Locate the cell with the specified text and output its [X, Y] center coordinate. 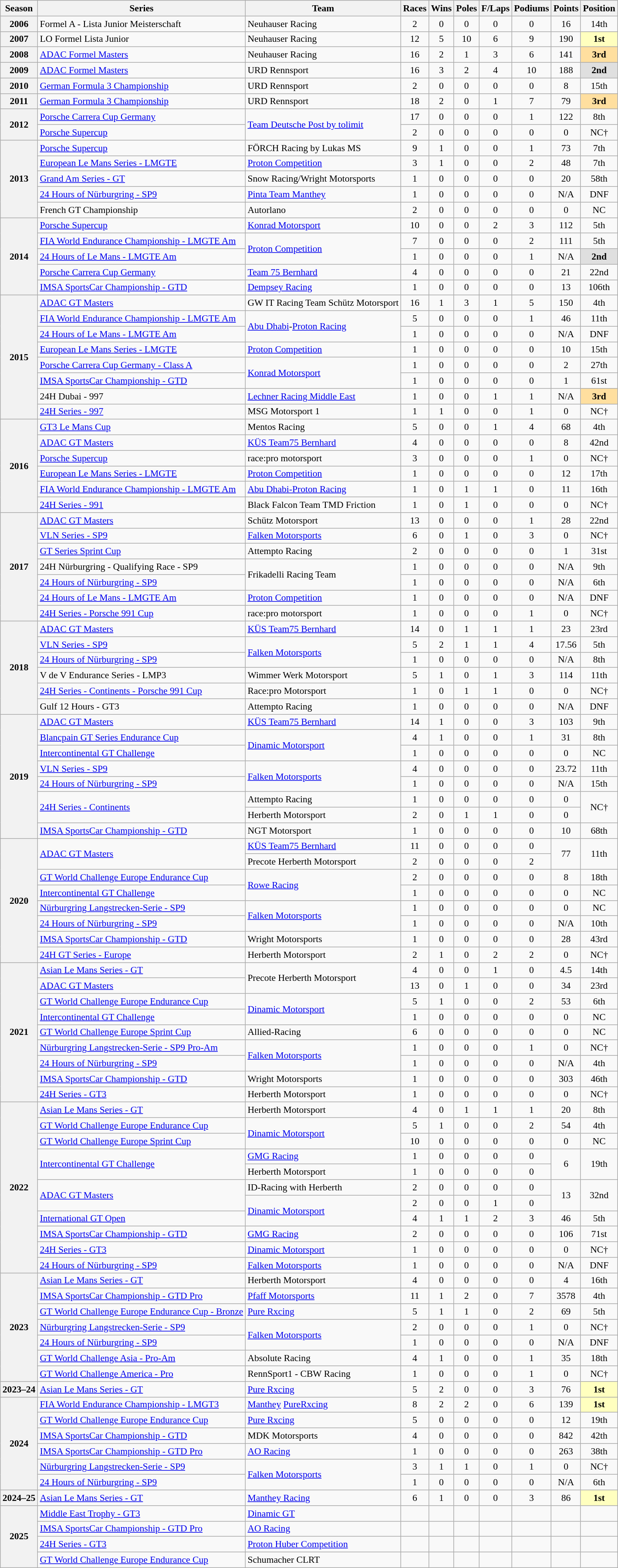
Proton Huber Competition [323, 1544]
Middle East Trophy - GT3 [141, 1514]
Mentos Racing [323, 427]
Pfaff Motorsports [323, 1296]
2019 [19, 776]
2017 [19, 567]
2013 [19, 179]
Porsche Carrera Cup Germany - Class A [141, 365]
111 [566, 241]
42th [599, 1436]
73 [566, 148]
18 [415, 101]
Team [323, 8]
Dinamic GT [323, 1514]
17th [599, 474]
141 [566, 55]
2006 [19, 24]
LO Formel Lista Junior [141, 39]
103 [566, 722]
Lechner Racing Middle East [323, 396]
MDK Motorsports [323, 1436]
71st [599, 1234]
77 [566, 854]
GT3 Le Mans Cup [141, 427]
21 [566, 272]
68 [566, 427]
ID-Racing with Herberth [323, 1188]
190 [566, 39]
61st [599, 381]
GW IT Racing Team Schütz Motorsport [323, 303]
Schütz Motorsport [323, 520]
Season [19, 8]
FIA World Endurance Championship - LMGT3 [141, 1405]
31 [566, 738]
31st [599, 551]
35 [566, 1358]
34 [566, 986]
24H Series - Continents [141, 808]
Absolute Racing [323, 1358]
2010 [19, 86]
Pinta Team Manthey [323, 195]
2012 [19, 125]
38th [599, 1451]
Rowe Racing [323, 885]
Dempsey Racing [323, 287]
International GT Open [141, 1219]
Manthey PureRxcing [323, 1405]
Position [599, 8]
106 [566, 1234]
Frikadelli Racing Team [323, 575]
F/Laps [496, 8]
Blancpain GT Series Endurance Cup [141, 738]
Race:pro Motorsport [323, 691]
263 [566, 1451]
GT World Challenge Asia - Pro-Am [141, 1358]
Podiums [531, 8]
2022 [19, 1188]
68th [599, 831]
23.72 [566, 769]
Black Falcon Team TMD Friction [323, 505]
842 [566, 1436]
2014 [19, 257]
2009 [19, 71]
23 [566, 629]
Wimmer Werk Motorsport [323, 676]
24H Series - Continents - Porsche 991 Cup [141, 691]
Snow Racing/Wright Motorsports [323, 179]
Races [415, 8]
3578 [566, 1296]
Allied-Racing [323, 1032]
24H Series - 991 [141, 505]
Autorlano [323, 210]
Team Deutsche Post by tolimit [323, 125]
106th [599, 287]
32nd [599, 1195]
24H Dubai - 997 [141, 396]
10th [599, 924]
24H GT Series - Europe [141, 955]
2020 [19, 901]
2021 [19, 1032]
French GT Championship [141, 210]
V de V Endurance Series - LMP3 [141, 676]
RennSport1 - CBW Racing [323, 1374]
2024–25 [19, 1498]
114 [566, 676]
2025 [19, 1537]
FÖRCH Racing by Lukas MS [323, 148]
24H Nürburgring - Qualifying Race - SP9 [141, 567]
24H Series - 997 [141, 412]
2011 [19, 101]
303 [566, 1079]
54 [566, 1125]
2008 [19, 55]
46th [599, 1079]
48 [566, 163]
86 [566, 1498]
Nürburgring Langstrecken-Serie - SP9 Pro-Am [141, 1048]
Team 75 Bernhard [323, 272]
2007 [19, 39]
112 [566, 226]
24H Series - Porsche 991 Cup [141, 614]
2023 [19, 1327]
MSG Motorsport 1 [323, 412]
79 [566, 101]
27th [599, 365]
Schumacher CLRT [323, 1560]
GT World Challenge Europe Endurance Cup - Bronze [141, 1312]
GT World Challenge America - Pro [141, 1374]
76 [566, 1389]
53 [566, 1001]
Grand Am Series - GT [141, 179]
2015 [19, 357]
58th [599, 179]
NGT Motorsport [323, 831]
Series [141, 8]
Wins [441, 8]
150 [566, 303]
GT Series Sprint Cup [141, 551]
Gulf 12 Hours - GT3 [141, 706]
2016 [19, 466]
139 [566, 1405]
17 [415, 117]
42nd [599, 443]
2023–24 [19, 1389]
Formel A - Lista Junior Meisterschaft [141, 24]
43rd [599, 939]
69 [566, 1312]
4.5 [566, 970]
2018 [19, 668]
Manthey Racing [323, 1498]
Points [566, 8]
2024 [19, 1443]
Poles [466, 8]
17.56 [566, 645]
122 [566, 117]
188 [566, 71]
